Output the (X, Y) coordinate of the center of the cell containing the given text.  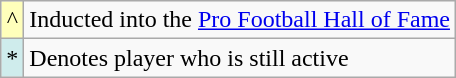
* (12, 58)
Inducted into the Pro Football Hall of Fame (240, 20)
Denotes player who is still active (240, 58)
^ (12, 20)
